Determine the [x, y] coordinate at the center of the cell enclosing the given text.  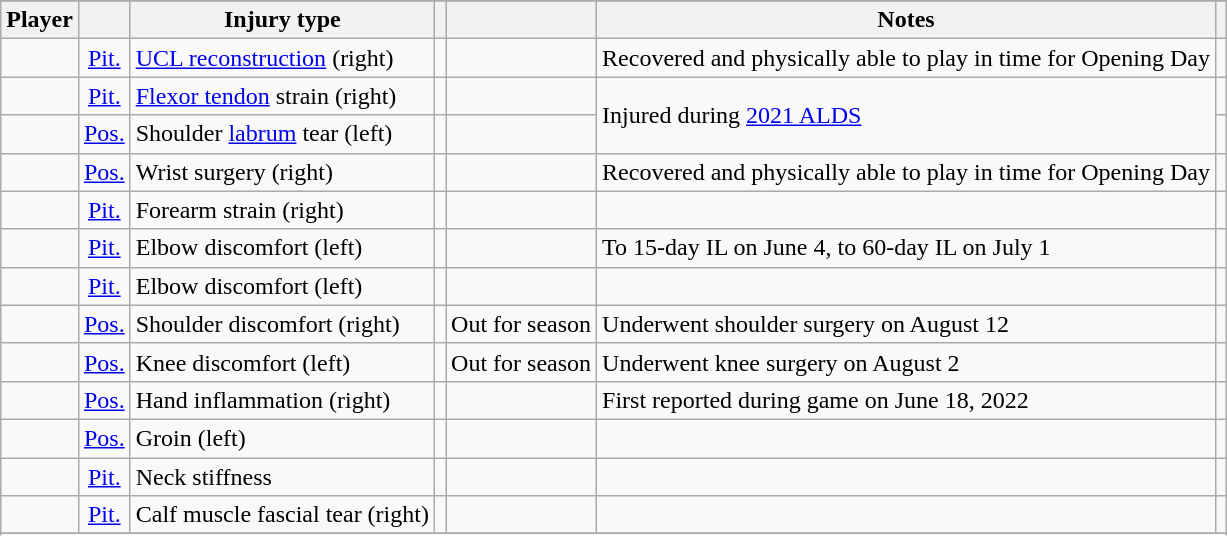
Shoulder labrum tear (left) [282, 134]
To 15-day IL on June 4, to 60-day IL on July 1 [906, 248]
Underwent knee surgery on August 2 [906, 362]
Wrist surgery (right) [282, 172]
Injured during 2021 ALDS [906, 115]
Knee discomfort (left) [282, 362]
UCL reconstruction (right) [282, 58]
First reported during game on June 18, 2022 [906, 400]
Forearm strain (right) [282, 210]
Neck stiffness [282, 477]
Underwent shoulder surgery on August 12 [906, 324]
Flexor tendon strain (right) [282, 96]
Hand inflammation (right) [282, 400]
Notes [906, 20]
Player [40, 20]
Injury type [282, 20]
Shoulder discomfort (right) [282, 324]
Groin (left) [282, 438]
Calf muscle fascial tear (right) [282, 515]
